Search for the cell housing the specified text and yield its (x, y) center coordinate. 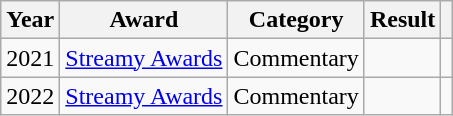
2021 (30, 58)
Category (296, 20)
2022 (30, 96)
Award (144, 20)
Result (402, 20)
Year (30, 20)
